Provide the [X, Y] coordinate of the cell's center where the given text is located.  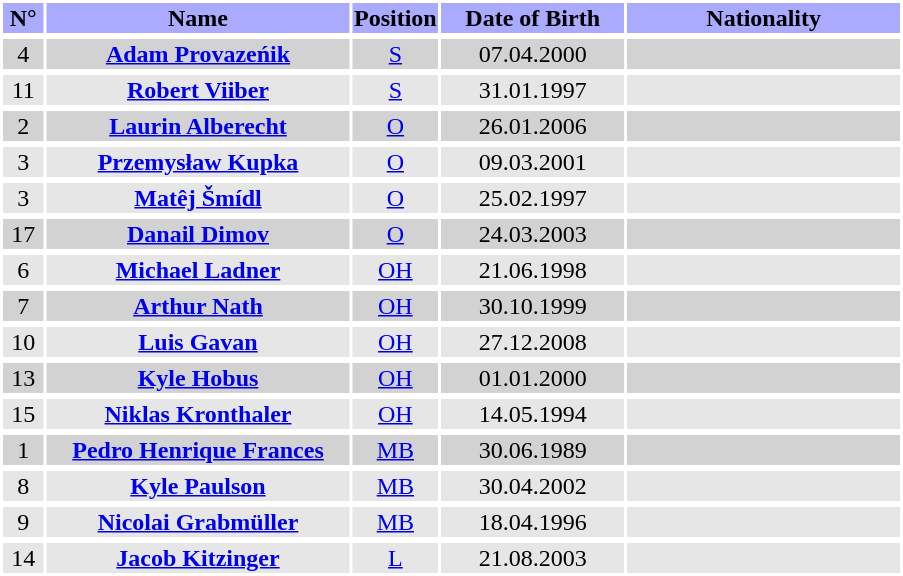
Matêj Šmídl [198, 198]
L [395, 558]
Arthur Nath [198, 306]
27.12.2008 [532, 342]
21.08.2003 [532, 558]
6 [23, 270]
Robert Viiber [198, 90]
24.03.2003 [532, 234]
11 [23, 90]
Pedro Henrique Frances [198, 450]
Adam Provazeńik [198, 54]
30.06.1989 [532, 450]
09.03.2001 [532, 162]
9 [23, 522]
1 [23, 450]
N° [23, 18]
Luis Gavan [198, 342]
8 [23, 486]
18.04.1996 [532, 522]
25.02.1997 [532, 198]
Kyle Hobus [198, 378]
14 [23, 558]
Laurin Alberecht [198, 126]
10 [23, 342]
21.06.1998 [532, 270]
07.04.2000 [532, 54]
01.01.2000 [532, 378]
Niklas Kronthaler [198, 414]
Date of Birth [532, 18]
26.01.2006 [532, 126]
13 [23, 378]
Jacob Kitzinger [198, 558]
14.05.1994 [532, 414]
Name [198, 18]
Nationality [764, 18]
Danail Dimov [198, 234]
17 [23, 234]
Michael Ladner [198, 270]
30.10.1999 [532, 306]
31.01.1997 [532, 90]
Kyle Paulson [198, 486]
Position [395, 18]
4 [23, 54]
30.04.2002 [532, 486]
Przemysław Kupka [198, 162]
7 [23, 306]
2 [23, 126]
Nicolai Grabmüller [198, 522]
15 [23, 414]
